Provide the (X, Y) coordinate of the cell's center where the given text is located.  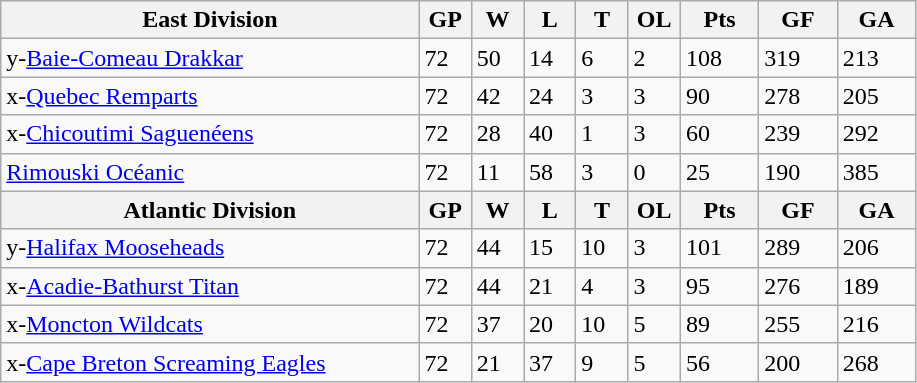
East Division (210, 20)
200 (798, 362)
x-Acadie-Bathurst Titan (210, 286)
255 (798, 324)
Atlantic Division (210, 210)
4 (602, 286)
x-Moncton Wildcats (210, 324)
101 (719, 248)
278 (798, 96)
292 (876, 134)
50 (497, 58)
205 (876, 96)
89 (719, 324)
42 (497, 96)
216 (876, 324)
190 (798, 172)
213 (876, 58)
0 (654, 172)
276 (798, 286)
y-Halifax Mooseheads (210, 248)
24 (550, 96)
2 (654, 58)
108 (719, 58)
14 (550, 58)
289 (798, 248)
x-Cape Breton Screaming Eagles (210, 362)
9 (602, 362)
y-Baie-Comeau Drakkar (210, 58)
20 (550, 324)
28 (497, 134)
189 (876, 286)
95 (719, 286)
58 (550, 172)
319 (798, 58)
56 (719, 362)
268 (876, 362)
x-Chicoutimi Saguenéens (210, 134)
90 (719, 96)
15 (550, 248)
206 (876, 248)
40 (550, 134)
1 (602, 134)
60 (719, 134)
Rimouski Océanic (210, 172)
6 (602, 58)
385 (876, 172)
239 (798, 134)
25 (719, 172)
11 (497, 172)
x-Quebec Remparts (210, 96)
